Find where the given text appears and provide that cell's center as (X, Y) coordinate. 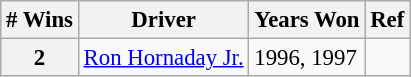
# Wins (40, 20)
Driver (164, 20)
2 (40, 58)
1996, 1997 (307, 58)
Years Won (307, 20)
Ron Hornaday Jr. (164, 58)
Ref (388, 20)
